Provide the (x, y) coordinate of the cell's center where the given text is located.  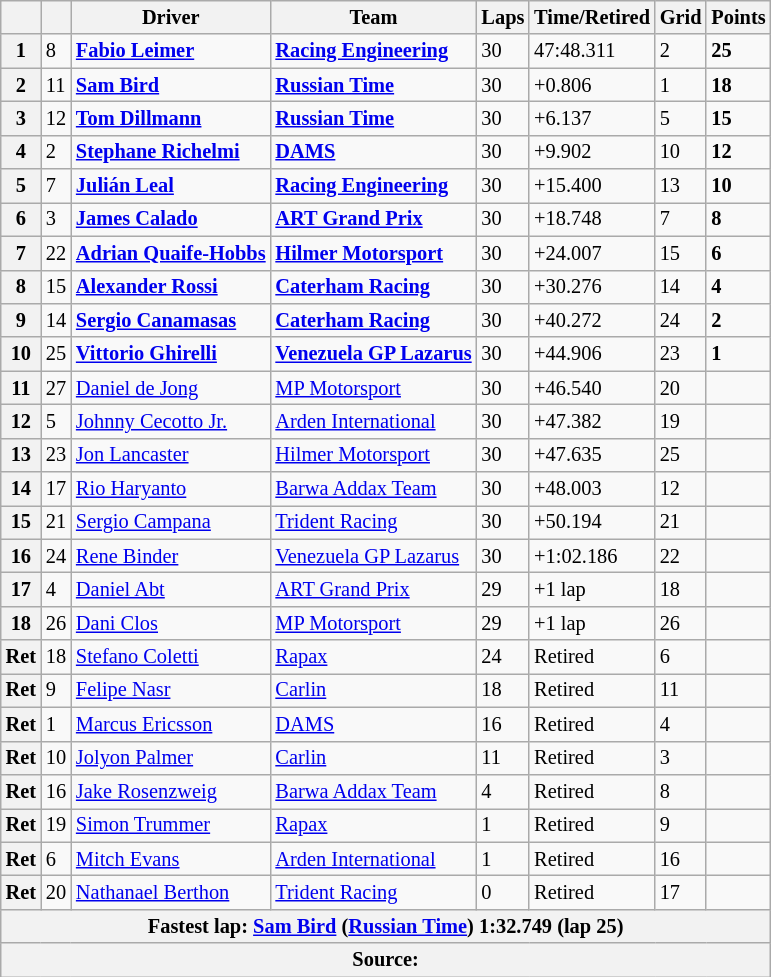
Stefano Coletti (170, 657)
+50.194 (592, 522)
Adrian Quaife-Hobbs (170, 253)
Fastest lap: Sam Bird (Russian Time) 1:32.749 (lap 25) (386, 926)
+47.635 (592, 455)
Fabio Leimer (170, 51)
Alexander Rossi (170, 287)
+48.003 (592, 489)
Daniel de Jong (170, 388)
Sergio Campana (170, 522)
Time/Retired (592, 17)
0 (504, 892)
+18.748 (592, 219)
Jolyon Palmer (170, 758)
Grid (681, 17)
James Calado (170, 219)
Stephane Richelmi (170, 152)
Rene Binder (170, 556)
Points (738, 17)
+6.137 (592, 118)
Vittorio Ghirelli (170, 354)
+1:02.186 (592, 556)
+47.382 (592, 421)
Sergio Canamasas (170, 320)
Marcus Ericsson (170, 724)
+44.906 (592, 354)
Team (373, 17)
27 (56, 388)
Laps (504, 17)
+24.007 (592, 253)
Tom Dillmann (170, 118)
Jake Rosenzweig (170, 791)
Source: (386, 960)
Julián Leal (170, 186)
Rio Haryanto (170, 489)
Johnny Cecotto Jr. (170, 421)
Mitch Evans (170, 859)
Jon Lancaster (170, 455)
Dani Clos (170, 623)
+9.902 (592, 152)
+40.272 (592, 320)
Felipe Nasr (170, 690)
Sam Bird (170, 85)
Driver (170, 17)
47:48.311 (592, 51)
+15.400 (592, 186)
Simon Trummer (170, 825)
Daniel Abt (170, 589)
+46.540 (592, 388)
+0.806 (592, 85)
+30.276 (592, 287)
Nathanael Berthon (170, 892)
